From the cell containing the given text, extract its center point as [X, Y] coordinate. 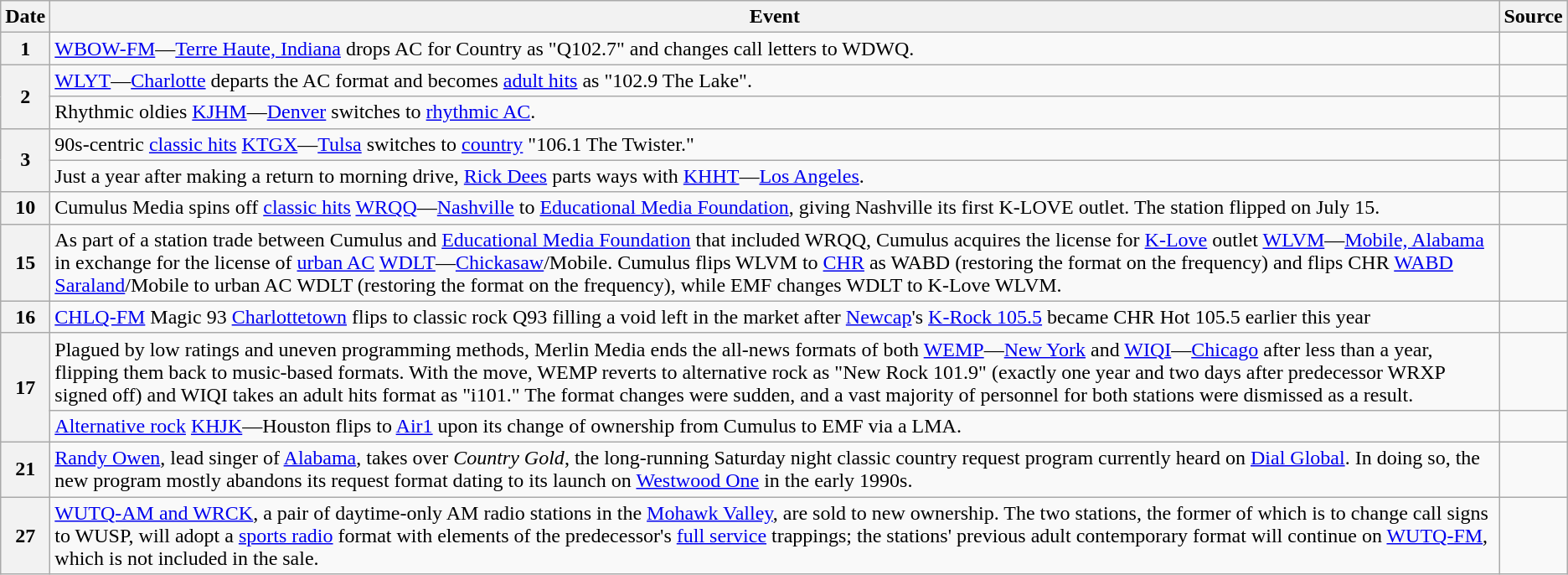
Rhythmic oldies KJHM—Denver switches to rhythmic AC. [775, 112]
Event [775, 17]
Date [25, 17]
Just a year after making a return to morning drive, Rick Dees parts ways with KHHT—Los Angeles. [775, 176]
Source [1533, 17]
27 [25, 535]
WLYT—Charlotte departs the AC format and becomes adult hits as "102.9 The Lake". [775, 80]
10 [25, 208]
1 [25, 49]
15 [25, 262]
16 [25, 317]
WBOW-FM—Terre Haute, Indiana drops AC for Country as "Q102.7" and changes call letters to WDWQ. [775, 49]
21 [25, 469]
3 [25, 160]
2 [25, 96]
90s-centric classic hits KTGX—Tulsa switches to country "106.1 The Twister." [775, 144]
Alternative rock KHJK—Houston flips to Air1 upon its change of ownership from Cumulus to EMF via a LMA. [775, 426]
17 [25, 387]
